Detect which cell encompasses the target text, then output its (X, Y) center coordinate. 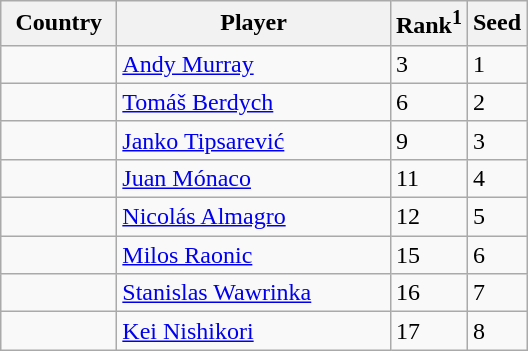
Country (59, 24)
5 (496, 217)
16 (428, 293)
8 (496, 331)
9 (428, 140)
Seed (496, 24)
7 (496, 293)
Stanislas Wawrinka (254, 293)
Milos Raonic (254, 255)
4 (496, 178)
Rank1 (428, 24)
Nicolás Almagro (254, 217)
2 (496, 102)
Player (254, 24)
17 (428, 331)
Juan Mónaco (254, 178)
Janko Tipsarević (254, 140)
15 (428, 255)
Andy Murray (254, 64)
Tomáš Berdych (254, 102)
Kei Nishikori (254, 331)
11 (428, 178)
12 (428, 217)
1 (496, 64)
